Determine the [x, y] coordinate at the center of the cell enclosing the given text.  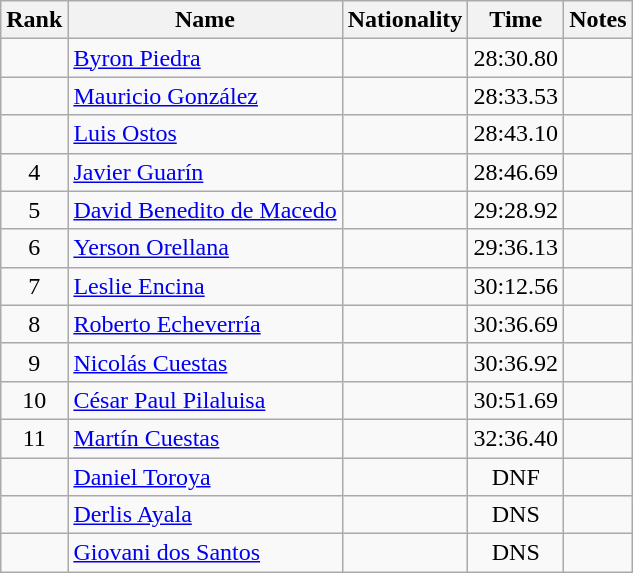
8 [34, 324]
7 [34, 286]
28:33.53 [516, 96]
Yerson Orellana [205, 248]
6 [34, 248]
Daniel Toroya [205, 477]
9 [34, 362]
Mauricio González [205, 96]
30:12.56 [516, 286]
30:36.69 [516, 324]
Martín Cuestas [205, 438]
Javier Guarín [205, 172]
28:46.69 [516, 172]
10 [34, 400]
Byron Piedra [205, 58]
5 [34, 210]
Derlis Ayala [205, 515]
Luis Ostos [205, 134]
César Paul Pilaluisa [205, 400]
Notes [598, 20]
David Benedito de Macedo [205, 210]
30:51.69 [516, 400]
Giovani dos Santos [205, 553]
Nationality [405, 20]
29:28.92 [516, 210]
30:36.92 [516, 362]
32:36.40 [516, 438]
28:43.10 [516, 134]
Rank [34, 20]
28:30.80 [516, 58]
29:36.13 [516, 248]
4 [34, 172]
DNF [516, 477]
Leslie Encina [205, 286]
11 [34, 438]
Nicolás Cuestas [205, 362]
Roberto Echeverría [205, 324]
Time [516, 20]
Name [205, 20]
